Provide the (x, y) coordinate of the cell's center where the given text is located.  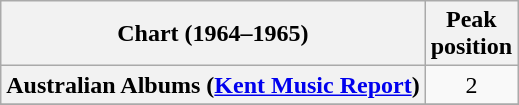
Peakposition (471, 34)
Australian Albums (Kent Music Report) (213, 85)
2 (471, 85)
Chart (1964–1965) (213, 34)
